Find where the given text appears and provide that cell's center as [x, y] coordinate. 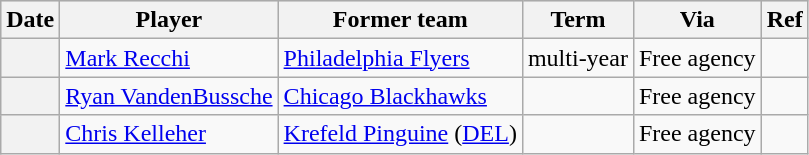
Former team [400, 20]
Term [578, 20]
Via [697, 20]
Ref [784, 20]
Chicago Blackhawks [400, 96]
Ryan VandenBussche [169, 96]
Date [30, 20]
Krefeld Pinguine (DEL) [400, 134]
Chris Kelleher [169, 134]
Philadelphia Flyers [400, 58]
multi-year [578, 58]
Mark Recchi [169, 58]
Player [169, 20]
